Output the [x, y] coordinate of the center of the cell containing the given text.  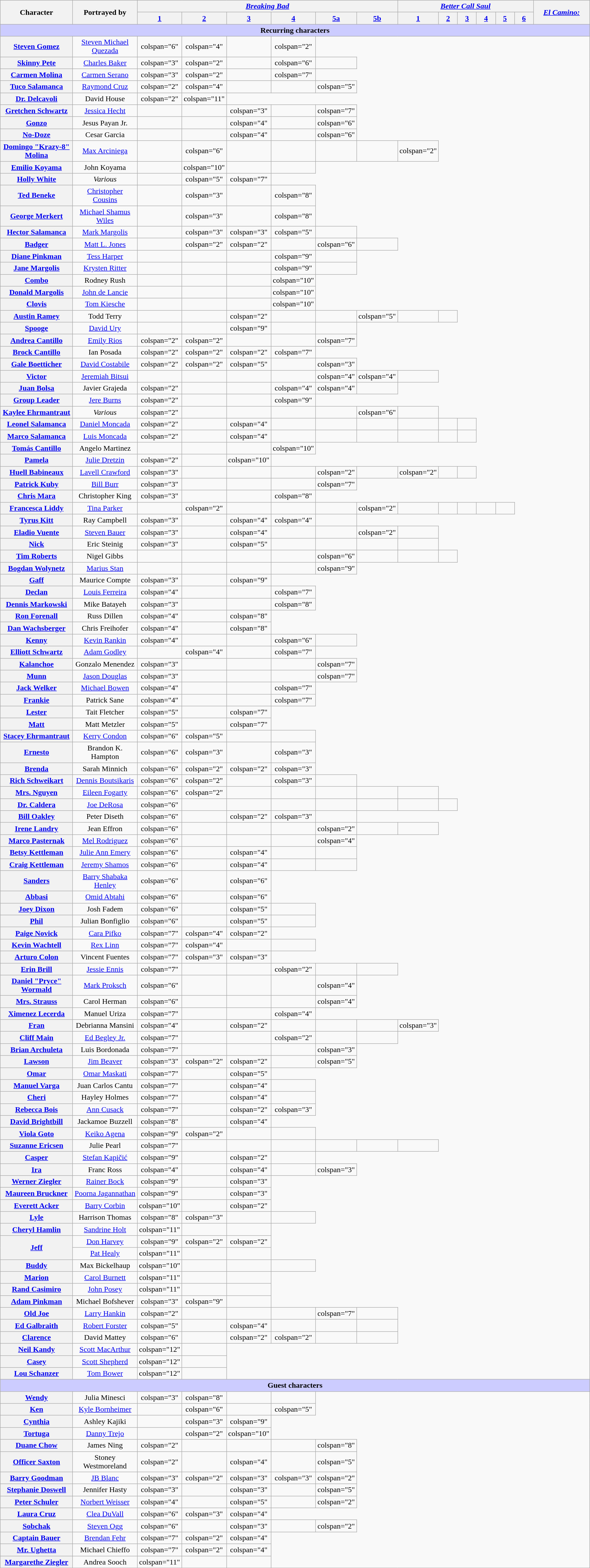
Eileen Fogarty [105, 793]
Ann Cusack [105, 1109]
Betsy Kettleman [37, 853]
Casey [37, 1361]
Viola Goto [37, 1133]
Matt [37, 724]
Mr. Ughetta [37, 1550]
Christopher Cousins [105, 195]
David Costabile [105, 364]
Cliff Main [37, 1038]
Ken [37, 1409]
Ron Forenall [37, 616]
Ed Galbraith [37, 1325]
Gaff [37, 580]
Skinny Pete [37, 63]
Badger [37, 244]
Munn [37, 676]
Maureen Bruckner [37, 1194]
Irene Landry [37, 829]
Diane Pinkman [37, 256]
Jim Beaver [105, 1062]
Victor [37, 376]
No-Doze [37, 135]
Recurring characters [295, 30]
Rainer Bock [105, 1182]
Leonel Salamanca [37, 424]
Franc Ross [105, 1170]
Lou Schanzer [37, 1374]
Eric Steinig [105, 544]
Joe DeRosa [105, 805]
John de Lancie [105, 292]
Krysten Ritter [105, 268]
Todd Terry [105, 316]
Jeff [37, 1247]
El Camino: [562, 12]
Elliott Schwartz [37, 652]
Domingo "Krazy-8" Molina [37, 151]
Kevin Rankin [105, 640]
Paige Novick [37, 933]
David Mattey [105, 1337]
Ximenez Lecerda [37, 1014]
Ira [37, 1170]
Dr. Delcavoli [37, 99]
Craig Kettleman [37, 865]
JB Blanc [105, 1478]
Steven Ogg [105, 1526]
Stephanie Doswell [37, 1490]
Neil Kandy [37, 1349]
Tess Harper [105, 256]
Fran [37, 1026]
Barry Goodman [37, 1478]
Gale Boetticher [37, 364]
Ian Posada [105, 352]
6 [524, 18]
Carol Herman [105, 1002]
Julia Minesci [105, 1397]
Huell Babineaux [37, 472]
Tina Parker [105, 508]
Juan Bolsa [37, 388]
Kyle Bornheimer [105, 1409]
Danny Trejo [105, 1433]
Tait Fletcher [105, 712]
5 [505, 18]
Captain Bauer [37, 1538]
Michael Bowen [105, 688]
Jere Burns [105, 400]
Sarah Minnich [105, 769]
Holly White [37, 179]
Kenny [37, 640]
Steven Gomez [37, 47]
Scott MacArthur [105, 1349]
Old Joe [37, 1313]
Gonzalo Menendez [105, 664]
Michael Shamus Wiles [105, 216]
Ray Campbell [105, 520]
Juan Carlos Cantu [105, 1085]
Cheri [37, 1097]
Max Bickelhaup [105, 1265]
Josh Fadem [105, 909]
Kevin Wachtell [37, 945]
Ted Beneke [37, 195]
Tomás Cantillo [37, 448]
Carmen Serano [105, 75]
Erin Brill [37, 969]
Clarence [37, 1337]
Stefan Kapičić [105, 1157]
Jason Douglas [105, 676]
Brian Archuleta [37, 1050]
Jeremy Shamos [105, 865]
Character [37, 12]
Tyrus Kitt [37, 520]
George Merkert [37, 216]
Lyle [37, 1218]
Tim Roberts [37, 556]
Dennis Boutsikaris [105, 781]
Mike Batayeh [105, 604]
Donald Margolis [37, 292]
Mel Rodriguez [105, 841]
Pamela [37, 460]
Mark Margolis [105, 232]
Dan Wachsberger [37, 628]
Brenda [37, 769]
Marco Pasternak [37, 841]
Harrison Thomas [105, 1218]
Cara Pifko [105, 933]
Raymond Cruz [105, 87]
Sobchak [37, 1526]
Luis Moncada [105, 436]
Javier Grajeda [105, 388]
Spooge [37, 328]
Stoney Westmoreland [105, 1462]
Charles Baker [105, 63]
Nigel Gibbs [105, 556]
Dennis Markowski [37, 604]
Omar [37, 1073]
Tuco Salamanca [37, 87]
Hector Salamanca [37, 232]
Mrs. Strauss [37, 1002]
Clovis [37, 304]
Wendy [37, 1397]
Carol Burnett [105, 1277]
Norbert Weisser [105, 1502]
Max Arciniega [105, 151]
Barry Corbin [105, 1206]
Marion [37, 1277]
Combo [37, 280]
Guest characters [295, 1386]
Bill Oakley [37, 817]
Don Harvey [105, 1241]
Better Call Saul [466, 6]
Julie Ann Emery [105, 853]
Omar Maskati [105, 1073]
Cynthia [37, 1421]
Rex Linn [105, 945]
Sandrine Holt [105, 1230]
Russ Dillen [105, 616]
Jeremiah Bitsui [105, 376]
Matt L. Jones [105, 244]
Andrea Cantillo [37, 340]
Chris Mara [37, 496]
David Ury [105, 328]
Marco Salamanca [37, 436]
Emily Rios [105, 340]
Keiko Agena [105, 1133]
Jane Margolis [37, 268]
5a [336, 18]
Francesca Liddy [37, 508]
Daniel "Pryce" Wormald [37, 985]
Hayley Holmes [105, 1097]
Arturo Colon [37, 957]
Emilio Koyama [37, 167]
David House [105, 99]
Phil [37, 921]
Margarethe Ziegler [37, 1562]
Tom Bower [105, 1374]
Louis Ferreira [105, 592]
Kerry Condon [105, 736]
Sanders [37, 881]
Adam Pinkman [37, 1301]
Adam Godley [105, 652]
Abbasi [37, 897]
Manuel Uriza [105, 1014]
Patrick Kuby [37, 484]
Bogdan Wolynetz [37, 568]
Gonzo [37, 123]
Officer Saxton [37, 1462]
Julian Bonfiglio [105, 921]
Scott Shepherd [105, 1361]
Brandon K. Hampton [105, 752]
Luis Bordonada [105, 1050]
Declan [37, 592]
Everett Acker [37, 1206]
Manuel Varga [37, 1085]
Matt Metzler [105, 724]
Lester [37, 712]
Robert Forster [105, 1325]
John Posey [105, 1289]
Suzanne Ericsen [37, 1145]
Barry Shabaka Henley [105, 881]
Mark Proksch [105, 985]
Buddy [37, 1265]
Ashley Kajiki [105, 1421]
Casper [37, 1157]
Tortuga [37, 1433]
Julie Dretzin [105, 460]
Austin Ramey [37, 316]
Poorna Jagannathan [105, 1194]
Eladio Vuente [37, 532]
Jean Effron [105, 829]
Stacey Ehrmantraut [37, 736]
Julie Pearl [105, 1145]
5b [377, 18]
Ernesto [37, 752]
Jesus Payan Jr. [105, 123]
Gretchen Schwartz [37, 111]
Jennifer Hasty [105, 1490]
Cheryl Hamlin [37, 1230]
David Brightbill [37, 1121]
Lavell Crawford [105, 472]
Jackamoe Buzzell [105, 1121]
Tom Kiesche [105, 304]
Patrick Sane [105, 700]
Group Leader [37, 400]
Christopher King [105, 496]
Kalanchoe [37, 664]
Clea DuVall [105, 1514]
Nick [37, 544]
Jessica Hecht [105, 111]
Andrea Sooch [105, 1562]
Werner Ziegler [37, 1182]
Mrs. Nguyen [37, 793]
Lawson [37, 1062]
Peter Diseth [105, 817]
Daniel Moncada [105, 424]
James Ning [105, 1445]
Larry Hankin [105, 1313]
Ed Begley Jr. [105, 1038]
Michael Bofshever [105, 1301]
Kaylee Ehrmantraut [37, 412]
Pat Healy [105, 1253]
John Koyama [105, 167]
Angelo Martinez [105, 448]
Steven Michael Quezada [105, 47]
Rebecca Bois [37, 1109]
Debrianna Mansini [105, 1026]
Brock Cantillo [37, 352]
Duane Chow [37, 1445]
Brendan Fehr [105, 1538]
Maurice Compte [105, 580]
Steven Bauer [105, 532]
Portrayed by [105, 12]
Bill Burr [105, 484]
Jack Welker [37, 688]
Frankie [37, 700]
Carmen Molina [37, 75]
Omid Abtahi [105, 897]
Joey Dixon [37, 909]
Jessie Ennis [105, 969]
Marius Stan [105, 568]
Chris Freihofer [105, 628]
Rodney Rush [105, 280]
Michael Chieffo [105, 1550]
Rich Schweikart [37, 781]
Vincent Fuentes [105, 957]
Cesar Garcia [105, 135]
Rand Casimiro [37, 1289]
Breaking Bad [267, 6]
Laura Cruz [37, 1514]
Dr. Caldera [37, 805]
Peter Schuler [37, 1502]
